Output the [X, Y] coordinate of the center of the cell containing the given text.  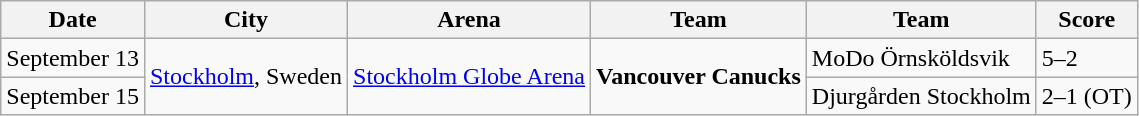
5–2 [1086, 58]
Stockholm Globe Arena [470, 77]
Vancouver Canucks [699, 77]
Date [73, 20]
September 13 [73, 58]
Djurgården Stockholm [921, 96]
MoDo Örnsköldsvik [921, 58]
Score [1086, 20]
September 15 [73, 96]
2–1 (OT) [1086, 96]
Stockholm, Sweden [246, 77]
Arena [470, 20]
City [246, 20]
